Extract the (x, y) coordinate from the center of the cell holding the provided text.  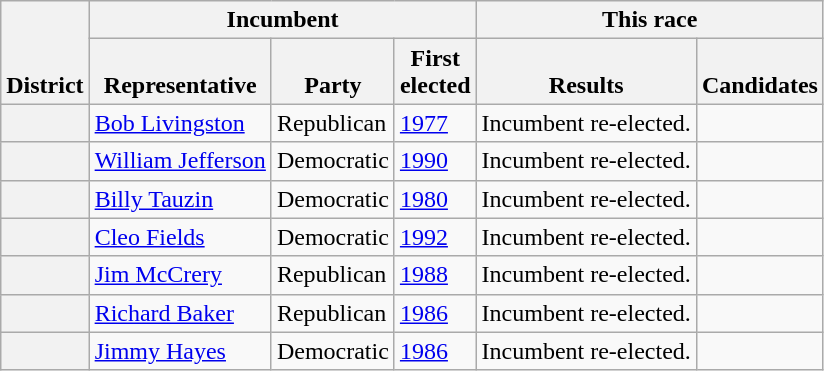
Jimmy Hayes (180, 351)
1980 (435, 199)
Jim McCrery (180, 275)
William Jefferson (180, 161)
Results (586, 72)
Firstelected (435, 72)
Incumbent (282, 20)
1977 (435, 123)
1988 (435, 275)
This race (650, 20)
1990 (435, 161)
1992 (435, 237)
Candidates (760, 72)
Billy Tauzin (180, 199)
Representative (180, 72)
Richard Baker (180, 313)
District (45, 52)
Party (332, 72)
Bob Livingston (180, 123)
Cleo Fields (180, 237)
